Return (x, y) of the center of cell containing provided text 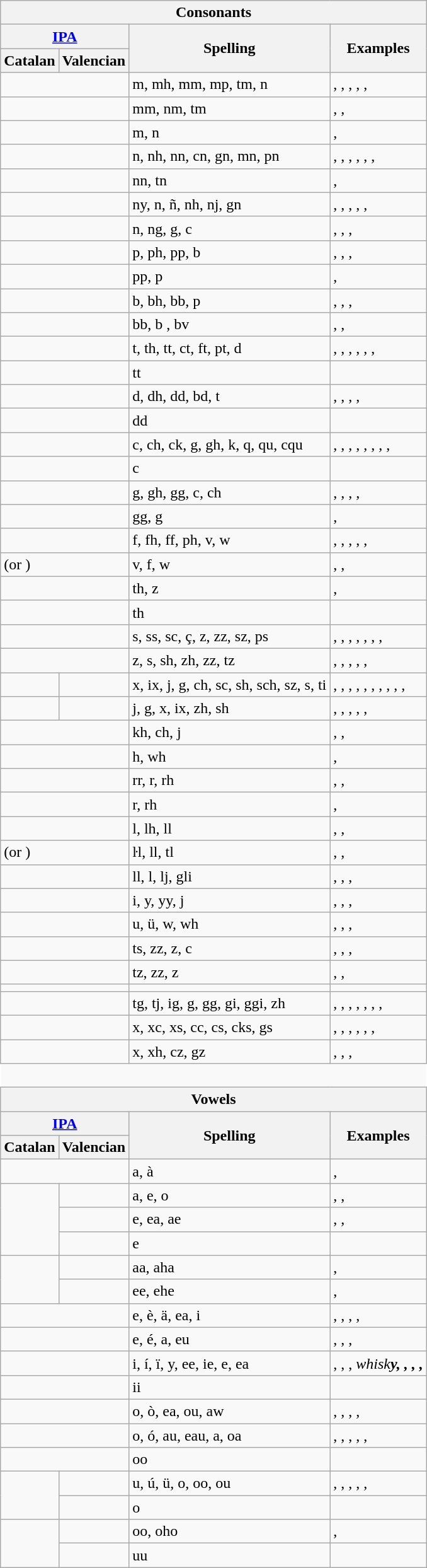
tz, zz, z (229, 972)
b, bh, bb, p (229, 301)
a, à (229, 1171)
n, ng, g, c (229, 228)
th, z (229, 588)
th (229, 612)
e, è, ä, ea, i (229, 1315)
oo (229, 1460)
gg, g (229, 516)
bb, b , bv (229, 325)
a, e, o (229, 1195)
e, é, a, eu (229, 1339)
g, gh, gg, c, ch (229, 492)
m, mh, mm, mp, tm, n (229, 84)
ii (229, 1387)
e (229, 1243)
t, th, tt, ct, ft, pt, d (229, 349)
m, n (229, 132)
uu (229, 1555)
e, ea, ae (229, 1219)
Vowels (214, 1100)
tg, tj, ig, g, gg, gi, ggi, zh (229, 1003)
o, ó, au, eau, a, oa (229, 1436)
kh, ch, j (229, 733)
, , , whisky, , , , (379, 1363)
u, ú, ü, o, oo, ou (229, 1484)
nn, tn (229, 180)
ee, ehe (229, 1291)
c, ch, ck, g, gh, k, q, qu, cqu (229, 444)
tt (229, 373)
rr, r, rh (229, 781)
mm, nm, tm (229, 108)
c (229, 468)
ny, n, ñ, nh, nj, gn (229, 204)
l, lh, ll (229, 828)
r, rh (229, 804)
j, g, x, ix, zh, sh (229, 709)
ŀl, ll, tl (229, 852)
o (229, 1507)
n, nh, nn, cn, gn, mn, pn (229, 156)
ts, zz, z, c (229, 948)
aa, aha (229, 1267)
x, xh, cz, gz (229, 1051)
, , , , , , , , , , (379, 684)
x, ix, j, g, ch, sc, sh, sch, sz, s, ti (229, 684)
i, y, yy, j (229, 900)
i, í, ï, y, ee, ie, e, ea (229, 1363)
p, ph, pp, b (229, 252)
o, ò, ea, ou, aw (229, 1411)
, , , , , , , , (379, 444)
z, s, sh, zh, zz, tz (229, 660)
dd (229, 421)
pp, p (229, 276)
d, dh, dd, bd, t (229, 397)
s, ss, sc, ç, z, zz, sz, ps (229, 636)
v, f, w (229, 564)
h, wh (229, 757)
Consonants (214, 13)
u, ü, w, wh (229, 924)
x, xc, xs, cc, cs, cks, gs (229, 1027)
f, fh, ff, ph, v, w (229, 540)
oo, oho (229, 1531)
ll, l, lj, gli (229, 876)
